Output the (X, Y) coordinate of the center of the cell containing the given text.  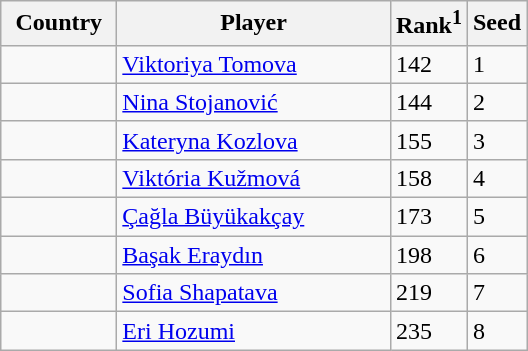
Seed (496, 24)
5 (496, 217)
219 (428, 293)
3 (496, 140)
155 (428, 140)
Nina Stojanović (254, 102)
Kateryna Kozlova (254, 140)
7 (496, 293)
2 (496, 102)
144 (428, 102)
Viktória Kužmová (254, 178)
158 (428, 178)
Çağla Büyükakçay (254, 217)
1 (496, 64)
173 (428, 217)
6 (496, 255)
8 (496, 331)
Player (254, 24)
Başak Eraydın (254, 255)
4 (496, 178)
Rank1 (428, 24)
142 (428, 64)
Country (59, 24)
Viktoriya Tomova (254, 64)
235 (428, 331)
Eri Hozumi (254, 331)
198 (428, 255)
Sofia Shapatava (254, 293)
